Return [X, Y] of the center of cell containing provided text 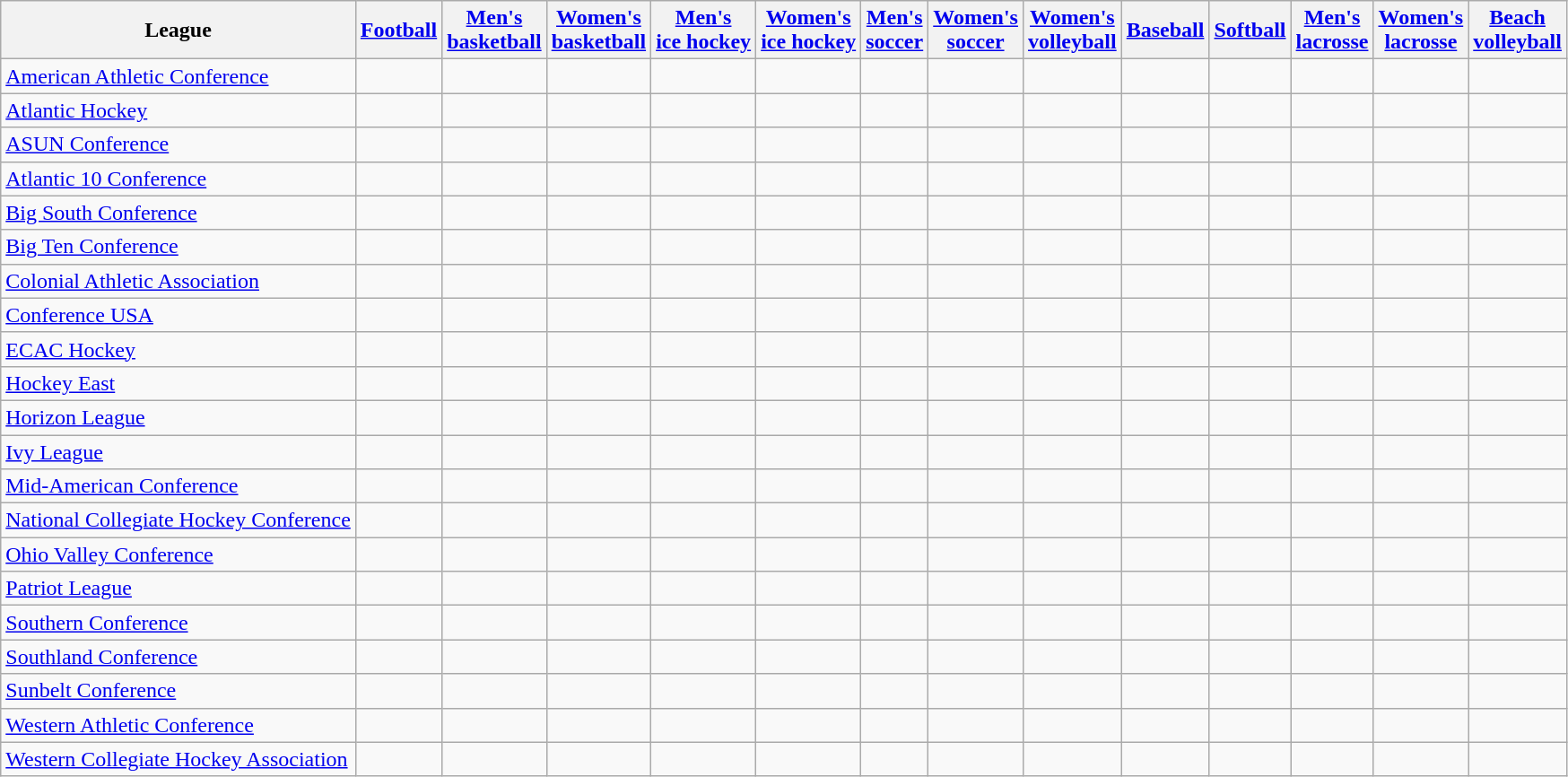
Conference USA [179, 315]
Men's lacrosse [1332, 31]
Beach volleyball [1518, 31]
Women's basketball [598, 31]
Big Ten Conference [179, 247]
Atlantic Hockey [179, 110]
Big South Conference [179, 213]
American Athletic Conference [179, 76]
Men's soccer [895, 31]
Women'slacrosse [1421, 31]
Baseball [1165, 31]
ASUN Conference [179, 144]
Sunbelt Conference [179, 691]
Patriot League [179, 589]
Ivy League [179, 451]
Women's volleyball [1072, 31]
ECAC Hockey [179, 349]
Ohio Valley Conference [179, 554]
Softball [1250, 31]
Atlantic 10 Conference [179, 179]
National Collegiate Hockey Conference [179, 520]
Men's ice hockey [703, 31]
Women's soccer [976, 31]
League [179, 31]
Hockey East [179, 383]
Women's ice hockey [809, 31]
Football [398, 31]
Men's basketball [494, 31]
Western Collegiate Hockey Association [179, 759]
Horizon League [179, 417]
Western Athletic Conference [179, 725]
Southland Conference [179, 657]
Mid-American Conference [179, 486]
Colonial Athletic Association [179, 281]
Southern Conference [179, 623]
